Find where the given text appears and provide that cell's center as (X, Y) coordinate. 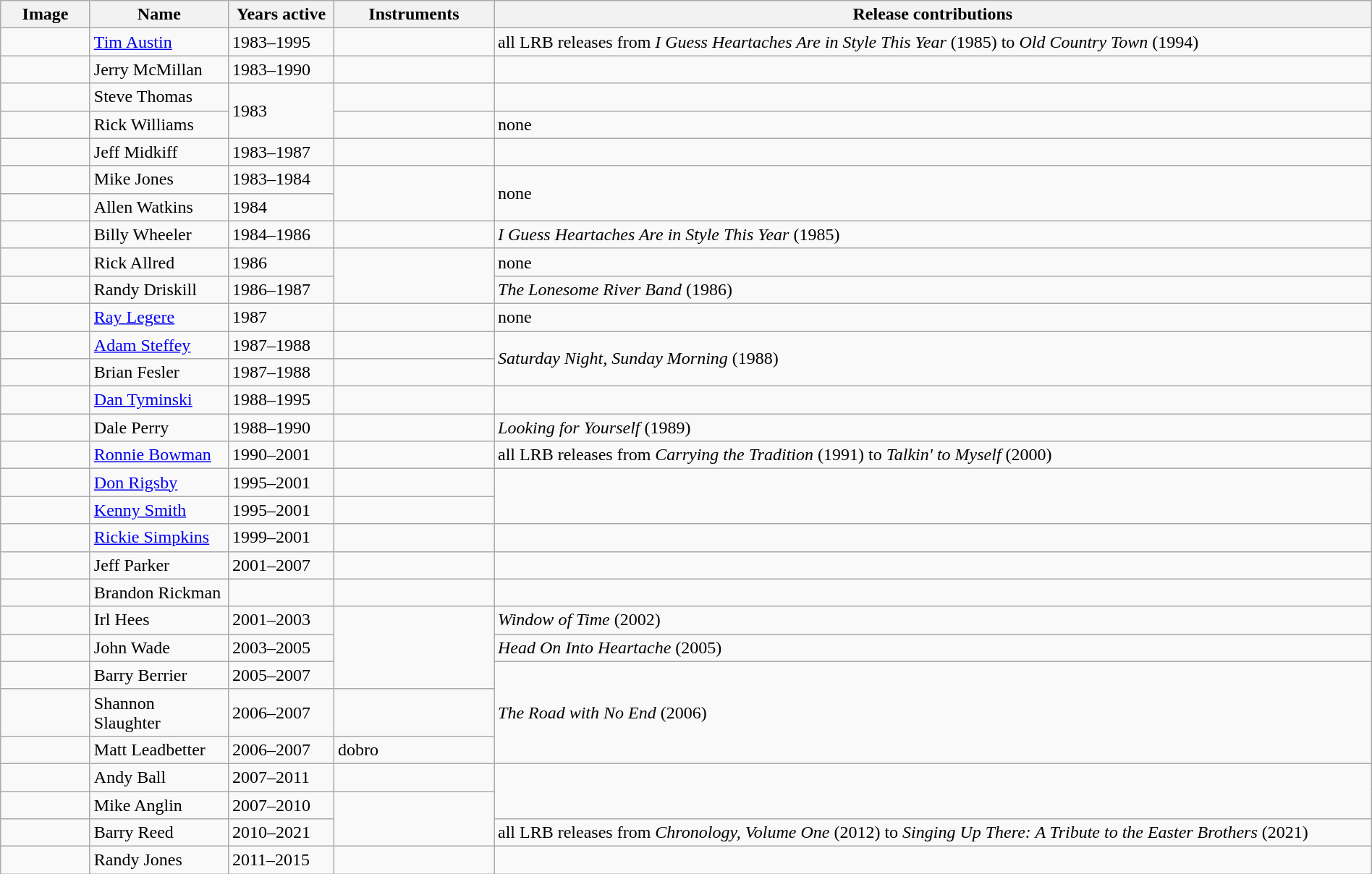
1988–1990 (281, 428)
Mike Anglin (159, 805)
dobro (414, 750)
Irl Hees (159, 620)
Dan Tyminski (159, 400)
Shannon Slaughter (159, 712)
Rick Williams (159, 124)
1986 (281, 262)
2001–2003 (281, 620)
Mike Jones (159, 179)
Kenny Smith (159, 510)
The Road with No End (2006) (932, 712)
Saturday Night, Sunday Morning (1988) (932, 359)
1987 (281, 317)
Name (159, 14)
1984 (281, 207)
Randy Jones (159, 860)
Billy Wheeler (159, 234)
2010–2021 (281, 833)
Adam Steffey (159, 345)
1984–1986 (281, 234)
Rick Allred (159, 262)
1983 (281, 111)
all LRB releases from I Guess Heartaches Are in Style This Year (1985) to Old Country Town (1994) (932, 42)
Looking for Yourself (1989) (932, 428)
Jeff Midkiff (159, 152)
Don Rigsby (159, 483)
Head On Into Heartache (2005) (932, 648)
1983–1987 (281, 152)
The Lonesome River Band (1986) (932, 289)
2007–2010 (281, 805)
1999–2001 (281, 538)
Allen Watkins (159, 207)
2011–2015 (281, 860)
Instruments (414, 14)
1983–1995 (281, 42)
all LRB releases from Carrying the Tradition (1991) to Talkin' to Myself (2000) (932, 455)
Ronnie Bowman (159, 455)
Rickie Simpkins (159, 538)
Image (46, 14)
Steve Thomas (159, 97)
Release contributions (932, 14)
Ray Legere (159, 317)
Brandon Rickman (159, 593)
Barry Berrier (159, 675)
Brian Fesler (159, 373)
Randy Driskill (159, 289)
1986–1987 (281, 289)
2005–2007 (281, 675)
Tim Austin (159, 42)
Jerry McMillan (159, 69)
Matt Leadbetter (159, 750)
2001–2007 (281, 565)
2007–2011 (281, 777)
all LRB releases from Chronology, Volume One (2012) to Singing Up There: A Tribute to the Easter Brothers (2021) (932, 833)
1988–1995 (281, 400)
2003–2005 (281, 648)
1990–2001 (281, 455)
1983–1990 (281, 69)
Jeff Parker (159, 565)
I Guess Heartaches Are in Style This Year (1985) (932, 234)
Dale Perry (159, 428)
Barry Reed (159, 833)
Andy Ball (159, 777)
1983–1984 (281, 179)
John Wade (159, 648)
Window of Time (2002) (932, 620)
Years active (281, 14)
